Detect which cell encompasses the target text, then output its [x, y] center coordinate. 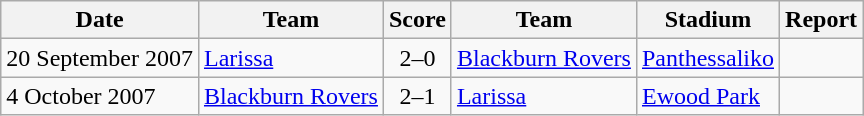
Panthessaliko [708, 58]
Report [822, 20]
20 September 2007 [100, 58]
Score [417, 20]
Date [100, 20]
4 October 2007 [100, 96]
2–1 [417, 96]
2–0 [417, 58]
Ewood Park [708, 96]
Stadium [708, 20]
